Extract the [x, y] coordinate from the center of the cell holding the provided text.  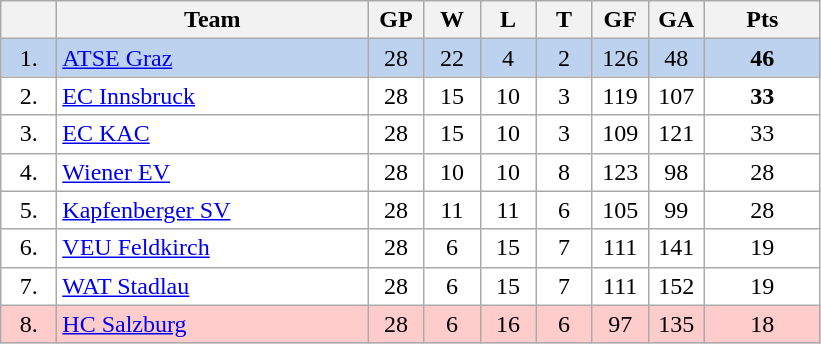
8 [564, 172]
48 [676, 58]
46 [762, 58]
1. [29, 58]
GF [620, 20]
W [452, 20]
WAT Stadlau [212, 286]
107 [676, 96]
GP [396, 20]
Wiener EV [212, 172]
L [508, 20]
119 [620, 96]
Pts [762, 20]
105 [620, 210]
6. [29, 248]
98 [676, 172]
2. [29, 96]
Kapfenberger SV [212, 210]
EC KAC [212, 134]
121 [676, 134]
5. [29, 210]
4. [29, 172]
123 [620, 172]
4 [508, 58]
HC Salzburg [212, 324]
EC Innsbruck [212, 96]
126 [620, 58]
3. [29, 134]
141 [676, 248]
16 [508, 324]
VEU Feldkirch [212, 248]
109 [620, 134]
8. [29, 324]
GA [676, 20]
ATSE Graz [212, 58]
99 [676, 210]
18 [762, 324]
152 [676, 286]
22 [452, 58]
T [564, 20]
2 [564, 58]
97 [620, 324]
Team [212, 20]
135 [676, 324]
7. [29, 286]
